Find where the given text appears and provide that cell's center as [X, Y] coordinate. 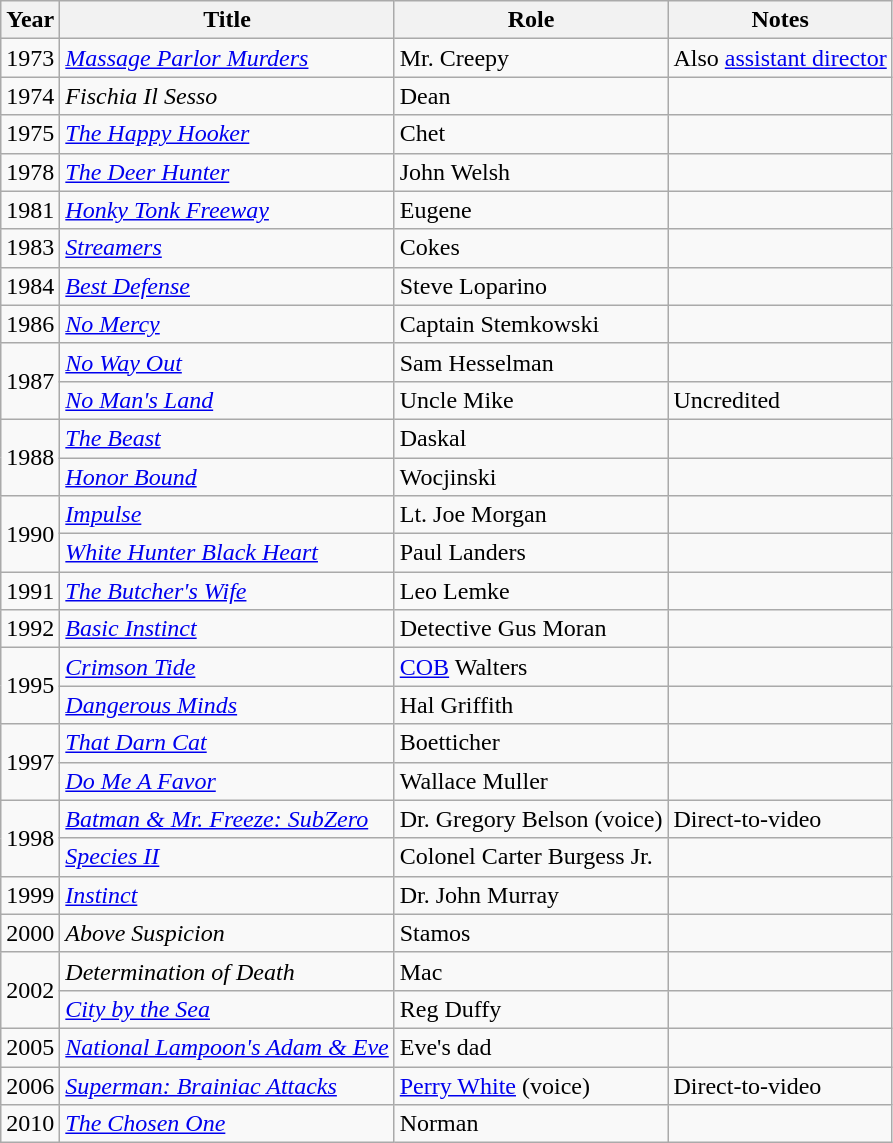
2010 [30, 1124]
1999 [30, 895]
Crimson Tide [227, 667]
Above Suspicion [227, 933]
Reg Duffy [531, 1009]
Norman [531, 1124]
Best Defense [227, 286]
Impulse [227, 515]
Leo Lemke [531, 591]
2006 [30, 1085]
Colonel Carter Burgess Jr. [531, 857]
Hal Griffith [531, 705]
No Man's Land [227, 400]
Stamos [531, 933]
Dr. Gregory Belson (voice) [531, 819]
1974 [30, 96]
Captain Stemkowski [531, 324]
Chet [531, 134]
Massage Parlor Murders [227, 58]
The Butcher's Wife [227, 591]
Determination of Death [227, 971]
2005 [30, 1047]
Eugene [531, 210]
Boetticher [531, 743]
Honor Bound [227, 477]
Wallace Muller [531, 781]
City by the Sea [227, 1009]
2002 [30, 990]
Fischia Il Sesso [227, 96]
1987 [30, 381]
Basic Instinct [227, 629]
Dangerous Minds [227, 705]
Instinct [227, 895]
1986 [30, 324]
1992 [30, 629]
Honky Tonk Freeway [227, 210]
White Hunter Black Heart [227, 553]
Eve's dad [531, 1047]
Perry White (voice) [531, 1085]
1978 [30, 172]
That Darn Cat [227, 743]
COB Walters [531, 667]
Lt. Joe Morgan [531, 515]
Dr. John Murray [531, 895]
Do Me A Favor [227, 781]
Mac [531, 971]
Detective Gus Moran [531, 629]
Steve Loparino [531, 286]
Mr. Creepy [531, 58]
No Way Out [227, 362]
Batman & Mr. Freeze: SubZero [227, 819]
Also assistant director [780, 58]
The Happy Hooker [227, 134]
1995 [30, 686]
1988 [30, 457]
The Chosen One [227, 1124]
Dean [531, 96]
Title [227, 20]
John Welsh [531, 172]
1981 [30, 210]
Streamers [227, 248]
Species II [227, 857]
Year [30, 20]
Uncredited [780, 400]
Role [531, 20]
2000 [30, 933]
Wocjinski [531, 477]
1997 [30, 762]
Cokes [531, 248]
Uncle Mike [531, 400]
The Beast [227, 438]
1984 [30, 286]
1990 [30, 534]
No Mercy [227, 324]
Sam Hesselman [531, 362]
1975 [30, 134]
National Lampoon's Adam & Eve [227, 1047]
1998 [30, 838]
1983 [30, 248]
Superman: Brainiac Attacks [227, 1085]
Notes [780, 20]
Daskal [531, 438]
Paul Landers [531, 553]
1973 [30, 58]
The Deer Hunter [227, 172]
1991 [30, 591]
